Capture the cell that displays the provided text and extract its [x, y] central coordinate. 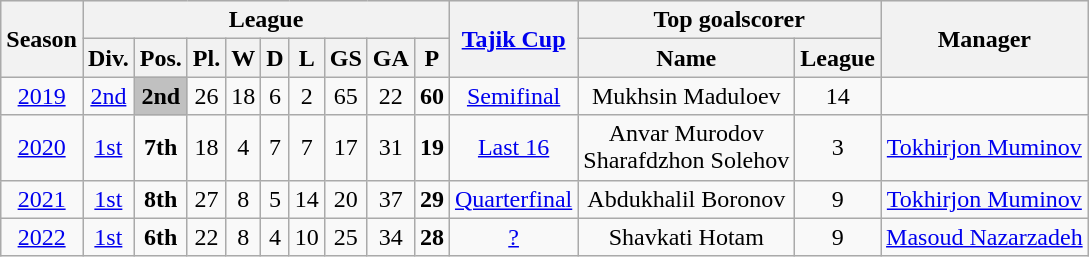
L [306, 58]
Manager [985, 39]
20 [346, 199]
W [244, 58]
2020 [42, 148]
Abdukhalil Boronov [686, 199]
6th [160, 237]
5 [275, 199]
2022 [42, 237]
Last 16 [513, 148]
19 [432, 148]
28 [432, 237]
17 [346, 148]
10 [306, 237]
Pos. [160, 58]
2019 [42, 96]
8th [160, 199]
Mukhsin Maduloev [686, 96]
GA [390, 58]
3 [838, 148]
GS [346, 58]
6 [275, 96]
Pl. [206, 58]
2 [306, 96]
31 [390, 148]
25 [346, 237]
Name [686, 58]
29 [432, 199]
Season [42, 39]
D [275, 58]
7th [160, 148]
27 [206, 199]
? [513, 237]
P [432, 58]
34 [390, 237]
60 [432, 96]
Quarterfinal [513, 199]
Shavkati Hotam [686, 237]
Div. [108, 58]
65 [346, 96]
37 [390, 199]
Semifinal [513, 96]
Tajik Cup [513, 39]
Anvar Murodov Sharafdzhon Solehov [686, 148]
2021 [42, 199]
Masoud Nazarzadeh [985, 237]
26 [206, 96]
Top goalscorer [730, 20]
